Provide the (x, y) coordinate of the cell's center where the given text is located.  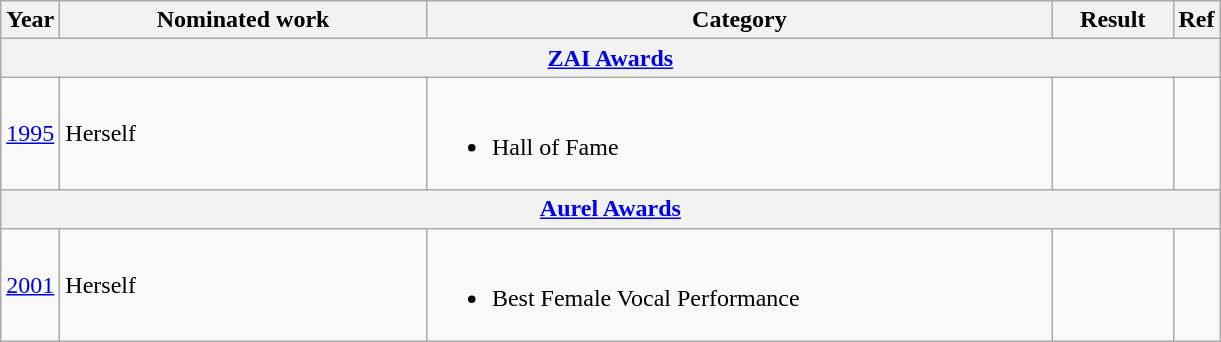
Ref (1196, 20)
ZAI Awards (610, 58)
Best Female Vocal Performance (739, 284)
Result (1112, 20)
2001 (30, 284)
Year (30, 20)
Hall of Fame (739, 134)
Category (739, 20)
Aurel Awards (610, 209)
Nominated work (244, 20)
1995 (30, 134)
